Output the [x, y] coordinate of the center of the cell containing the given text.  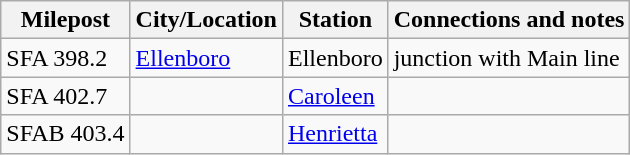
Caroleen [335, 96]
Station [335, 20]
Connections and notes [509, 20]
Milepost [66, 20]
junction with Main line [509, 58]
SFA 402.7 [66, 96]
City/Location [206, 20]
Henrietta [335, 134]
SFA 398.2 [66, 58]
SFAB 403.4 [66, 134]
